Output the (X, Y) coordinate of the center of the cell containing the given text.  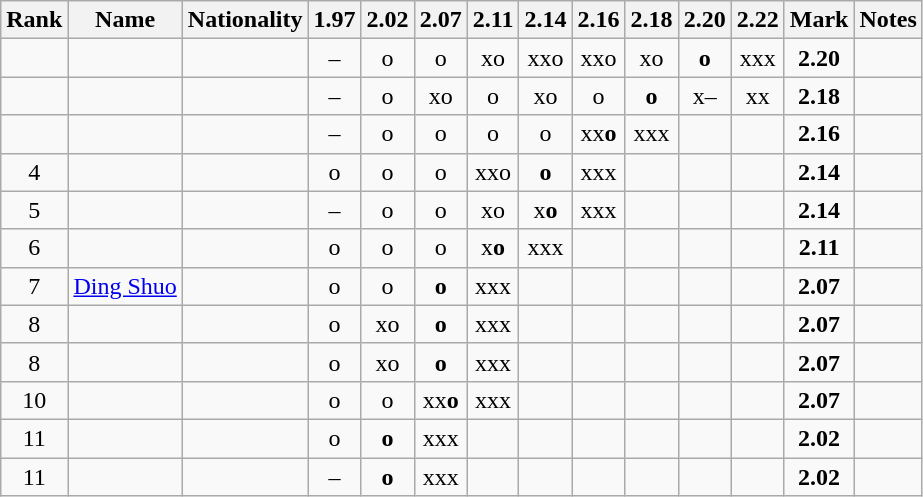
1.97 (334, 20)
10 (34, 400)
x– (704, 96)
4 (34, 172)
7 (34, 286)
Notes (888, 20)
Ding Shuo (125, 286)
Rank (34, 20)
5 (34, 210)
xx (758, 96)
Mark (819, 20)
2.22 (758, 20)
Name (125, 20)
Nationality (245, 20)
6 (34, 248)
